Return (x, y) of the center of cell containing provided text 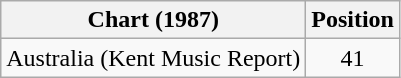
Position (353, 20)
Chart (1987) (154, 20)
Australia (Kent Music Report) (154, 58)
41 (353, 58)
